For the text-containing cell, return its midpoint in (x, y) coordinate format. 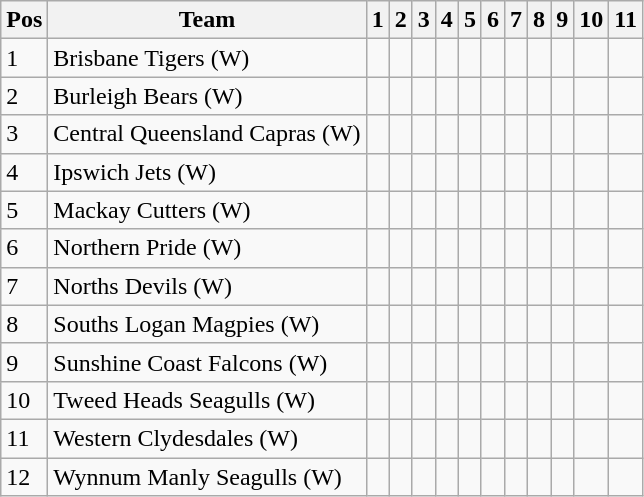
Northern Pride (W) (207, 248)
Western Clydesdales (W) (207, 438)
Burleigh Bears (W) (207, 96)
Central Queensland Capras (W) (207, 134)
Souths Logan Magpies (W) (207, 324)
Brisbane Tigers (W) (207, 58)
Wynnum Manly Seagulls (W) (207, 477)
Team (207, 20)
Ipswich Jets (W) (207, 172)
Pos (24, 20)
Mackay Cutters (W) (207, 210)
Sunshine Coast Falcons (W) (207, 362)
Norths Devils (W) (207, 286)
12 (24, 477)
Tweed Heads Seagulls (W) (207, 400)
